Capture the cell that displays the provided text and extract its [x, y] central coordinate. 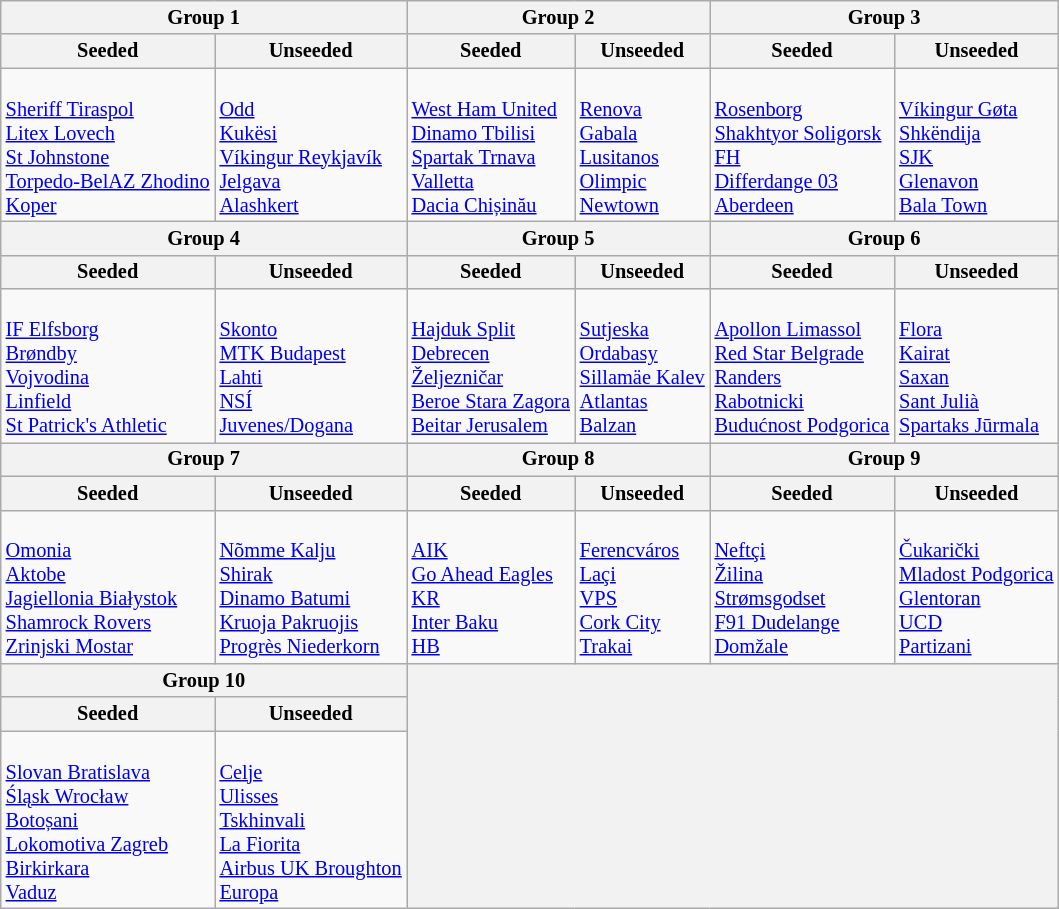
Group 7 [204, 459]
Group 2 [558, 17]
Group 8 [558, 459]
Group 3 [884, 17]
West Ham United Dinamo Tbilisi Spartak Trnava Valletta Dacia Chișinău [491, 145]
Group 5 [558, 238]
Group 4 [204, 238]
Group 1 [204, 17]
Odd Kukësi Víkingur Reykjavík Jelgava Alashkert [311, 145]
Sheriff Tiraspol Litex Lovech St Johnstone Torpedo-BelAZ Zhodino Koper [108, 145]
Celje Ulisses Tskhinvali La Fiorita Airbus UK Broughton Europa [311, 820]
Hajduk Split Debrecen Željezničar Beroe Stara Zagora Beitar Jerusalem [491, 366]
Flora Kairat Saxan Sant Julià Spartaks Jūrmala [976, 366]
Group 10 [204, 680]
Omonia Aktobe Jagiellonia Białystok Shamrock Rovers Zrinjski Mostar [108, 587]
Čukarički Mladost Podgorica Glentoran UCD Partizani [976, 587]
Víkingur Gøta Shkëndija SJK Glenavon Bala Town [976, 145]
Nõmme Kalju Shirak Dinamo Batumi Kruoja Pakruojis Progrès Niederkorn [311, 587]
AIK Go Ahead Eagles KR Inter Baku HB [491, 587]
Skonto MTK Budapest Lahti NSÍ Juvenes/Dogana [311, 366]
Group 6 [884, 238]
Sutjeska Ordabasy Sillamäe Kalev Atlantas Balzan [642, 366]
IF Elfsborg Brøndby Vojvodina Linfield St Patrick's Athletic [108, 366]
Rosenborg Shakhtyor Soligorsk FH Differdange 03 Aberdeen [802, 145]
Ferencváros Laçi VPS Cork City Trakai [642, 587]
Apollon Limassol Red Star Belgrade Randers Rabotnicki Budućnost Podgorica [802, 366]
Group 9 [884, 459]
Neftçi Žilina Strømsgodset F91 Dudelange Domžale [802, 587]
Renova Gabala Lusitanos Olimpic Newtown [642, 145]
Slovan Bratislava Śląsk Wrocław Botoșani Lokomotiva Zagreb Birkirkara Vaduz [108, 820]
